Scan for the cell matching the given text and deliver its [x, y] coordinate at center. 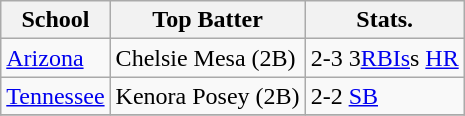
2-3 3RBIss HR [384, 58]
School [56, 20]
Stats. [384, 20]
Top Batter [208, 20]
Kenora Posey (2B) [208, 96]
Chelsie Mesa (2B) [208, 58]
2-2 SB [384, 96]
Tennessee [56, 96]
Arizona [56, 58]
